Provide the (x, y) coordinate of the cell's center where the given text is located.  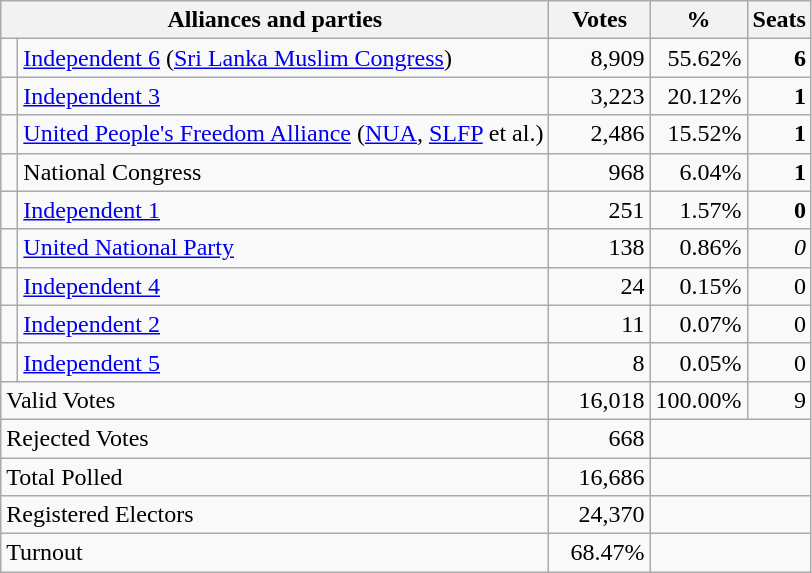
0.15% (698, 286)
Independent 3 (284, 96)
United People's Freedom Alliance (NUA, SLFP et al.) (284, 134)
251 (600, 210)
Seats (779, 20)
8,909 (600, 58)
8 (600, 362)
6.04% (698, 172)
968 (600, 172)
0.07% (698, 324)
24,370 (600, 515)
20.12% (698, 96)
Independent 2 (284, 324)
Total Polled (275, 477)
% (698, 20)
Votes (600, 20)
Independent 5 (284, 362)
11 (600, 324)
Alliances and parties (275, 20)
Rejected Votes (275, 438)
16,686 (600, 477)
Valid Votes (275, 400)
3,223 (600, 96)
68.47% (600, 553)
15.52% (698, 134)
668 (600, 438)
2,486 (600, 134)
Turnout (275, 553)
0.05% (698, 362)
100.00% (698, 400)
6 (779, 58)
Independent 6 (Sri Lanka Muslim Congress) (284, 58)
Independent 1 (284, 210)
National Congress (284, 172)
0.86% (698, 248)
24 (600, 286)
55.62% (698, 58)
United National Party (284, 248)
1.57% (698, 210)
16,018 (600, 400)
138 (600, 248)
Registered Electors (275, 515)
Independent 4 (284, 286)
9 (779, 400)
